Return the [x, y] coordinate for the center point of the cell that contains the specified text.  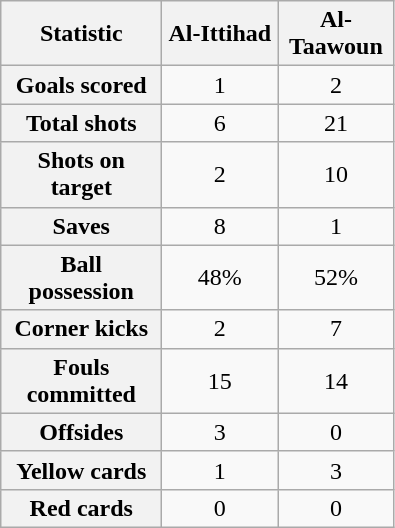
Yellow cards [82, 470]
Saves [82, 226]
Statistic [82, 34]
Al-Ittihad [220, 34]
21 [336, 123]
52% [336, 278]
10 [336, 174]
Red cards [82, 508]
Goals scored [82, 85]
6 [220, 123]
14 [336, 380]
Corner kicks [82, 329]
Total shots [82, 123]
Fouls committed [82, 380]
Al-Taawoun [336, 34]
48% [220, 278]
Offsides [82, 432]
7 [336, 329]
Shots on target [82, 174]
Ball possession [82, 278]
15 [220, 380]
8 [220, 226]
